Find where the given text appears and provide that cell's center as (x, y) coordinate. 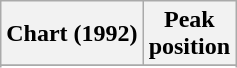
Chart (1992) (72, 34)
Peakposition (189, 34)
